For the text-containing cell, return its midpoint in [X, Y] coordinate format. 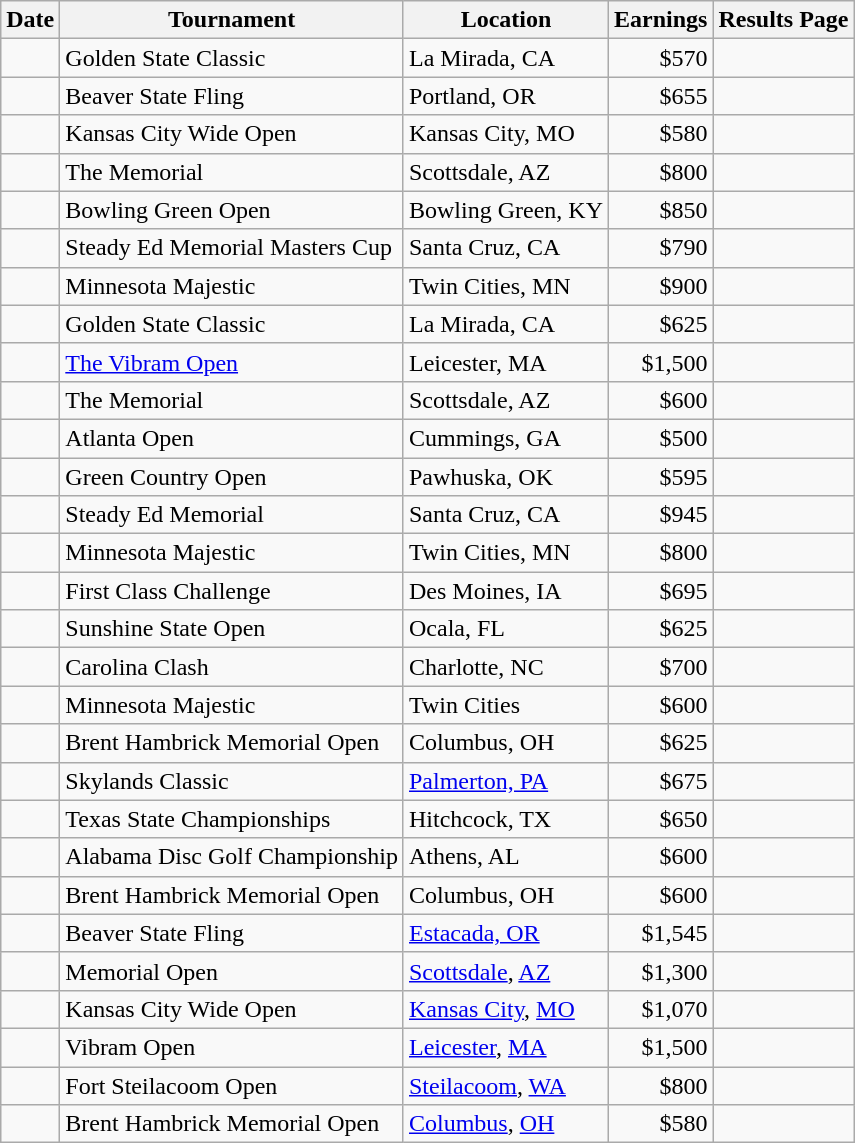
$1,070 [661, 1009]
$850 [661, 210]
Bowling Green Open [232, 210]
First Class Challenge [232, 591]
Twin Cities [506, 705]
$570 [661, 58]
$1,300 [661, 971]
$790 [661, 248]
Vibram Open [232, 1047]
$695 [661, 591]
Hitchcock, TX [506, 819]
$500 [661, 438]
$700 [661, 667]
The Vibram Open [232, 362]
Cummings, GA [506, 438]
Pawhuska, OK [506, 477]
$650 [661, 819]
$675 [661, 781]
Skylands Classic [232, 781]
Alabama Disc Golf Championship [232, 857]
Fort Steilacoom Open [232, 1085]
Memorial Open [232, 971]
Green Country Open [232, 477]
Steady Ed Memorial Masters Cup [232, 248]
Date [30, 20]
Bowling Green, KY [506, 210]
Steady Ed Memorial [232, 515]
Ocala, FL [506, 629]
Tournament [232, 20]
Texas State Championships [232, 819]
Results Page [784, 20]
Atlanta Open [232, 438]
Portland, OR [506, 96]
Palmerton, PA [506, 781]
$1,545 [661, 933]
Des Moines, IA [506, 591]
Earnings [661, 20]
Charlotte, NC [506, 667]
Steilacoom, WA [506, 1085]
$945 [661, 515]
Carolina Clash [232, 667]
$655 [661, 96]
$900 [661, 286]
Location [506, 20]
Estacada, OR [506, 933]
Athens, AL [506, 857]
$595 [661, 477]
Sunshine State Open [232, 629]
